Determine the (x, y) coordinate at the center of the cell enclosing the given text.  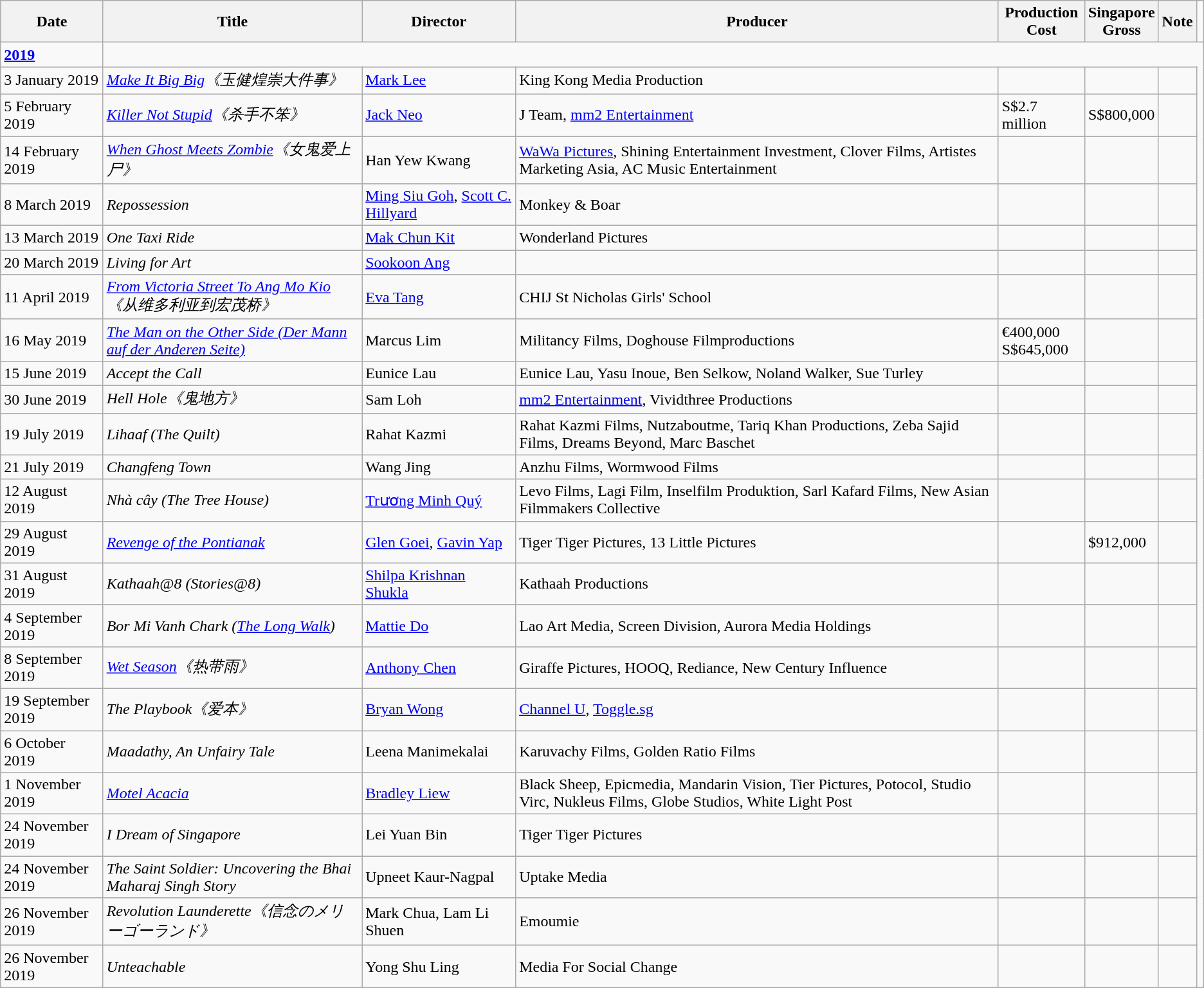
One Taxi Ride (233, 238)
$912,000 (1122, 542)
King Kong Media Production (758, 81)
Bor Mi Vanh Chark (The Long Walk) (233, 625)
31 August 2019 (51, 584)
Producer (758, 22)
Killer Not Stupid《杀手不笨》 (233, 114)
Mak Chun Kit (439, 238)
8 September 2019 (51, 668)
13 March 2019 (51, 238)
Anthony Chen (439, 668)
Kathaah Productions (758, 584)
19 July 2019 (51, 434)
Lei Yuan Bin (439, 835)
Unteachable (233, 966)
Black Sheep, Epicmedia, Mandarin Vision, Tier Pictures, Potocol, Studio Virc, Nukleus Films, Globe Studios, White Light Post (758, 794)
6 October 2019 (51, 751)
1 November 2019 (51, 794)
15 June 2019 (51, 373)
Eunice Lau, Yasu Inoue, Ben Selkow, Noland Walker, Sue Turley (758, 373)
30 June 2019 (51, 399)
Bryan Wong (439, 709)
Lao Art Media, Screen Division, Aurora Media Holdings (758, 625)
2019 (51, 55)
21 July 2019 (51, 467)
Motel Acacia (233, 794)
Mark Lee (439, 81)
Make It Big Big《玉健煌崇大件事》 (233, 81)
Jack Neo (439, 114)
Upneet Kaur-Nagpal (439, 877)
From Victoria Street To Ang Mo Kio《从维多利亚到宏茂桥》 (233, 297)
Monkey & Boar (758, 205)
Revolution Launderette《信念のメリーゴーランド》 (233, 922)
Shilpa Krishnan Shukla (439, 584)
Nhà cây (The Tree House) (233, 500)
Accept the Call (233, 373)
14 February 2019 (51, 160)
Channel U, Toggle.sg (758, 709)
3 January 2019 (51, 81)
11 April 2019 (51, 297)
Tiger Tiger Pictures (758, 835)
Hell Hole《⿁地⽅》 (233, 399)
Yong Shu Ling (439, 966)
Mark Chua, Lam Li Shuen (439, 922)
20 March 2019 (51, 262)
Wang Jing (439, 467)
Marcus Lim (439, 340)
Wonderland Pictures (758, 238)
Maadathy, An Unfairy Tale (233, 751)
WaWa Pictures, Shining Entertainment Investment, Clover Films, Artistes Marketing Asia, AC Music Entertainment (758, 160)
The Playbook《爱本》 (233, 709)
Director (439, 22)
Eunice Lau (439, 373)
I Dream of Singapore (233, 835)
19 September 2019 (51, 709)
Trương Minh Quý (439, 500)
Note (1177, 22)
Rahat Kazmi (439, 434)
Media For Social Change (758, 966)
S$2.7 million (1041, 114)
Emoumie (758, 922)
Bradley Liew (439, 794)
4 September 2019 (51, 625)
29 August 2019 (51, 542)
The Man on the Other Side (Der Mann auf der Anderen Seite) (233, 340)
Karuvachy Films, Golden Ratio Films (758, 751)
Production Cost (1041, 22)
Repossession (233, 205)
Mattie Do (439, 625)
Tiger Tiger Pictures, 13 Little Pictures (758, 542)
Glen Goei, Gavin Yap (439, 542)
Sam Loh (439, 399)
The Saint Soldier: Uncovering the Bhai Maharaj Singh Story (233, 877)
Ming Siu Goh, Scott C. Hillyard (439, 205)
When Ghost Meets Zombie《女鬼爱上尸》 (233, 160)
Revenge of the Pontianak (233, 542)
Anzhu Films, Wormwood Films (758, 467)
Uptake Media (758, 877)
12 August 2019 (51, 500)
Sookoon Ang (439, 262)
€400,000S$645,000 (1041, 340)
Giraffe Pictures, HOOQ, Rediance, New Century Influence (758, 668)
Han Yew Kwang (439, 160)
CHIJ St Nicholas Girls' School (758, 297)
Title (233, 22)
Rahat Kazmi Films, Nutzaboutme, Tariq Khan Productions, Zeba Sajid Films, Dreams Beyond, Marc Baschet (758, 434)
Eva Tang (439, 297)
Kathaah@8 (Stories@8) (233, 584)
S$800,000 (1122, 114)
8 March 2019 (51, 205)
mm2 Entertainment, Vividthree Productions (758, 399)
Lihaaf (The Quilt) (233, 434)
5 February 2019 (51, 114)
Leena Manimekalai (439, 751)
Militancy Films, Doghouse Filmproductions (758, 340)
Singapore Gross (1122, 22)
16 May 2019 (51, 340)
J Team, mm2 Entertainment (758, 114)
Date (51, 22)
Levo Films, Lagi Film, Inselfilm Produktion, Sarl Kafard Films, New Asian Filmmakers Collective (758, 500)
Living for Art (233, 262)
Changfeng Town (233, 467)
Wet Season《热带雨》 (233, 668)
